Find where the given text appears and provide that cell's center as (x, y) coordinate. 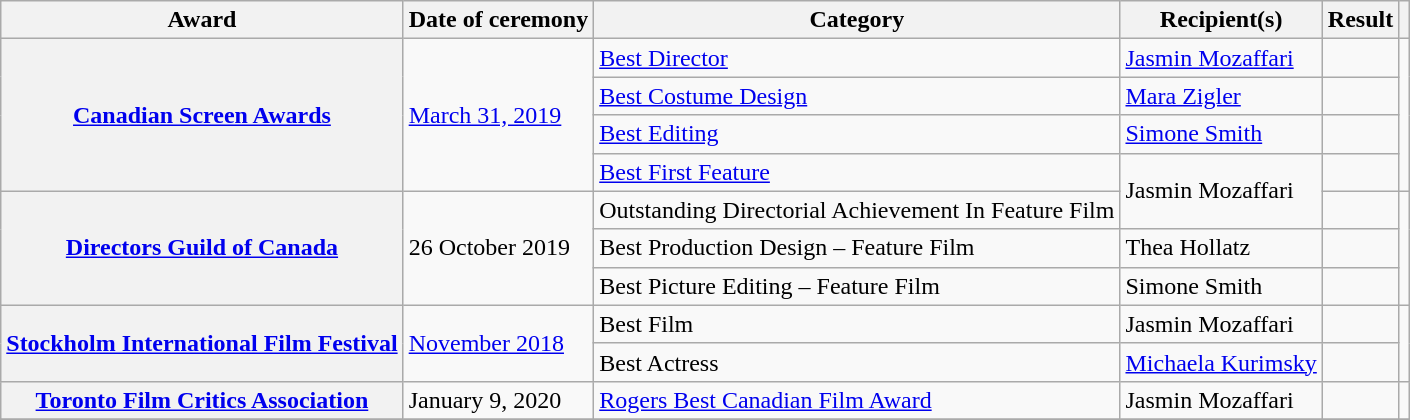
Recipient(s) (1221, 20)
Award (202, 20)
March 31, 2019 (498, 115)
Canadian Screen Awards (202, 115)
Stockholm International Film Festival (202, 343)
Mara Zigler (1221, 96)
Best Picture Editing – Feature Film (857, 286)
Date of ceremony (498, 20)
Result (1360, 20)
Thea Hollatz (1221, 248)
Best Director (857, 58)
Toronto Film Critics Association (202, 400)
Best First Feature (857, 172)
Best Editing (857, 134)
26 October 2019 (498, 248)
Best Production Design – Feature Film (857, 248)
Directors Guild of Canada (202, 248)
Best Actress (857, 362)
Category (857, 20)
Outstanding Directorial Achievement In Feature Film (857, 210)
Best Costume Design (857, 96)
Michaela Kurimsky (1221, 362)
Rogers Best Canadian Film Award (857, 400)
January 9, 2020 (498, 400)
November 2018 (498, 343)
Best Film (857, 324)
